Search for the cell housing the specified text and yield its (x, y) center coordinate. 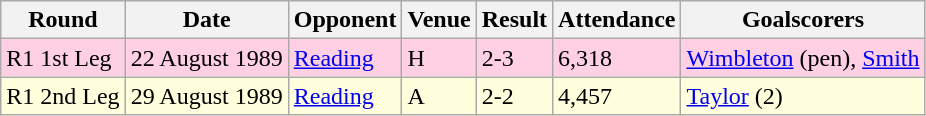
R1 1st Leg (63, 58)
2-3 (514, 58)
H (439, 58)
4,457 (617, 96)
Date (206, 20)
A (439, 96)
Taylor (2) (803, 96)
Result (514, 20)
Goalscorers (803, 20)
R1 2nd Leg (63, 96)
2-2 (514, 96)
29 August 1989 (206, 96)
6,318 (617, 58)
Wimbleton (pen), Smith (803, 58)
22 August 1989 (206, 58)
Venue (439, 20)
Opponent (345, 20)
Round (63, 20)
Attendance (617, 20)
